Determine the (X, Y) coordinate at the center of the cell enclosing the given text.  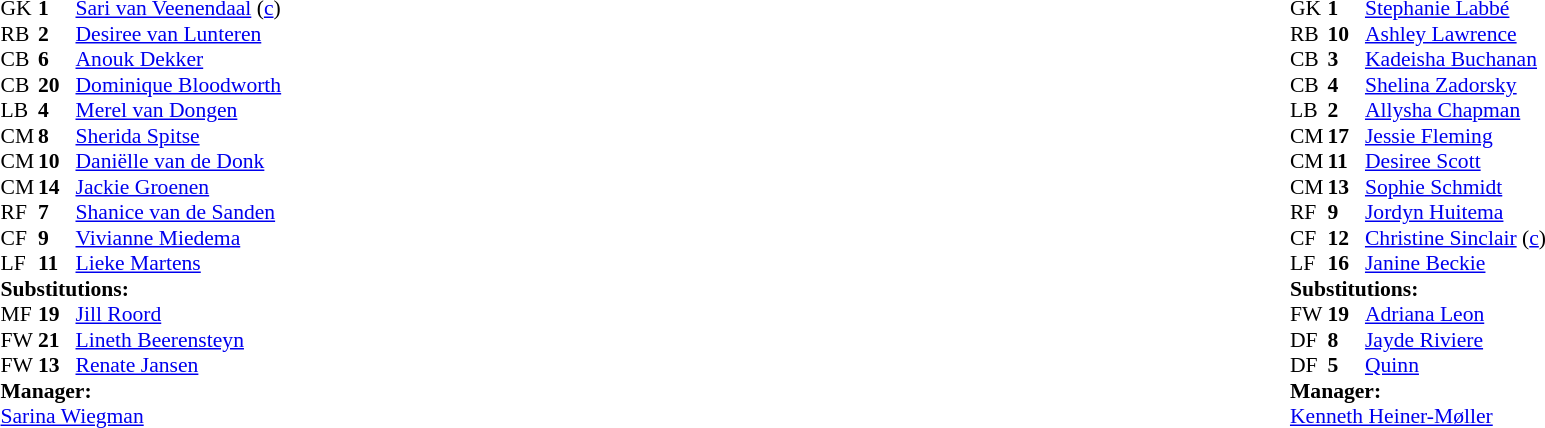
Sherida Spitse (179, 136)
Renate Jansen (179, 365)
12 (1346, 238)
Jill Roord (179, 315)
14 (57, 187)
Desiree van Lunteren (179, 34)
Substitutions: (140, 289)
Manager: (140, 391)
Jackie Groenen (179, 187)
21 (57, 340)
5 (1346, 365)
20 (57, 85)
Shanice van de Sanden (179, 213)
Merel van Dongen (179, 111)
Dominique Bloodworth (179, 85)
17 (1346, 136)
Anouk Dekker (179, 59)
Vivianne Miedema (179, 238)
3 (1346, 59)
16 (1346, 263)
7 (57, 213)
Lineth Beerensteyn (179, 340)
Daniëlle van de Donk (179, 161)
Lieke Martens (179, 263)
6 (57, 59)
MF (19, 315)
